Return (X, Y) of the center of cell containing provided text 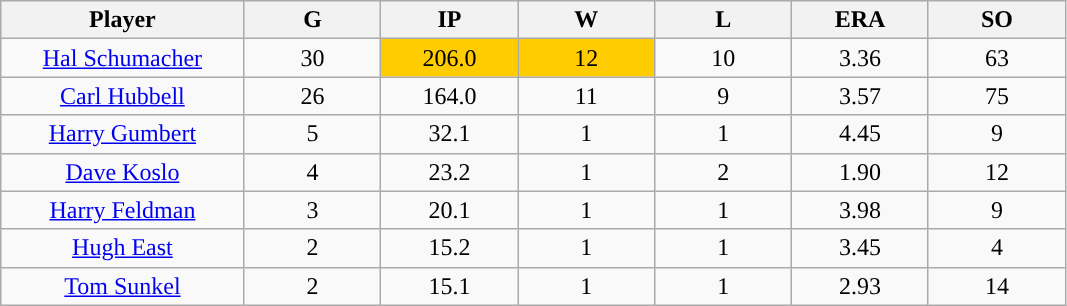
ERA (860, 20)
IP (450, 20)
3.98 (860, 210)
3.57 (860, 96)
4.45 (860, 134)
20.1 (450, 210)
164.0 (450, 96)
Dave Koslo (122, 172)
3 (312, 210)
30 (312, 58)
Hal Schumacher (122, 58)
206.0 (450, 58)
14 (996, 286)
W (586, 20)
G (312, 20)
15.2 (450, 248)
10 (724, 58)
26 (312, 96)
3.36 (860, 58)
75 (996, 96)
Tom Sunkel (122, 286)
32.1 (450, 134)
Player (122, 20)
Harry Feldman (122, 210)
Carl Hubbell (122, 96)
1.90 (860, 172)
Harry Gumbert (122, 134)
SO (996, 20)
L (724, 20)
11 (586, 96)
15.1 (450, 286)
5 (312, 134)
3.45 (860, 248)
63 (996, 58)
2.93 (860, 286)
Hugh East (122, 248)
23.2 (450, 172)
